Provide the [x, y] coordinate of the cell's center where the given text is located.  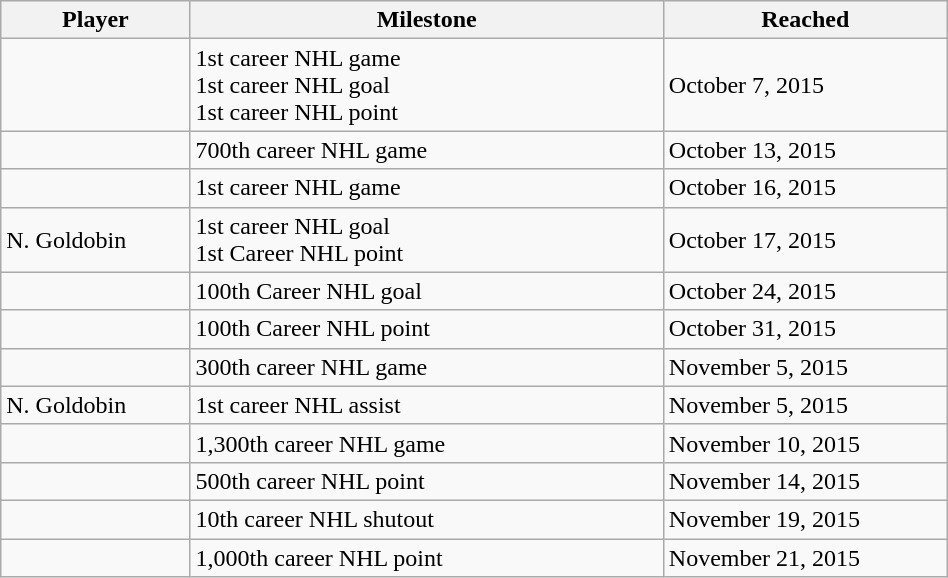
1st career NHL game [426, 188]
100th Career NHL goal [426, 291]
300th career NHL game [426, 367]
October 31, 2015 [805, 329]
October 7, 2015 [805, 85]
October 24, 2015 [805, 291]
November 19, 2015 [805, 519]
October 16, 2015 [805, 188]
November 14, 2015 [805, 481]
October 13, 2015 [805, 150]
1st career NHL game1st career NHL goal1st career NHL point [426, 85]
November 21, 2015 [805, 557]
Milestone [426, 20]
Player [96, 20]
1st career NHL assist [426, 405]
700th career NHL game [426, 150]
November 10, 2015 [805, 443]
10th career NHL shutout [426, 519]
1,000th career NHL point [426, 557]
1st career NHL goal1st Career NHL point [426, 240]
October 17, 2015 [805, 240]
1,300th career NHL game [426, 443]
Reached [805, 20]
500th career NHL point [426, 481]
100th Career NHL point [426, 329]
